Capture the cell that displays the provided text and extract its [x, y] central coordinate. 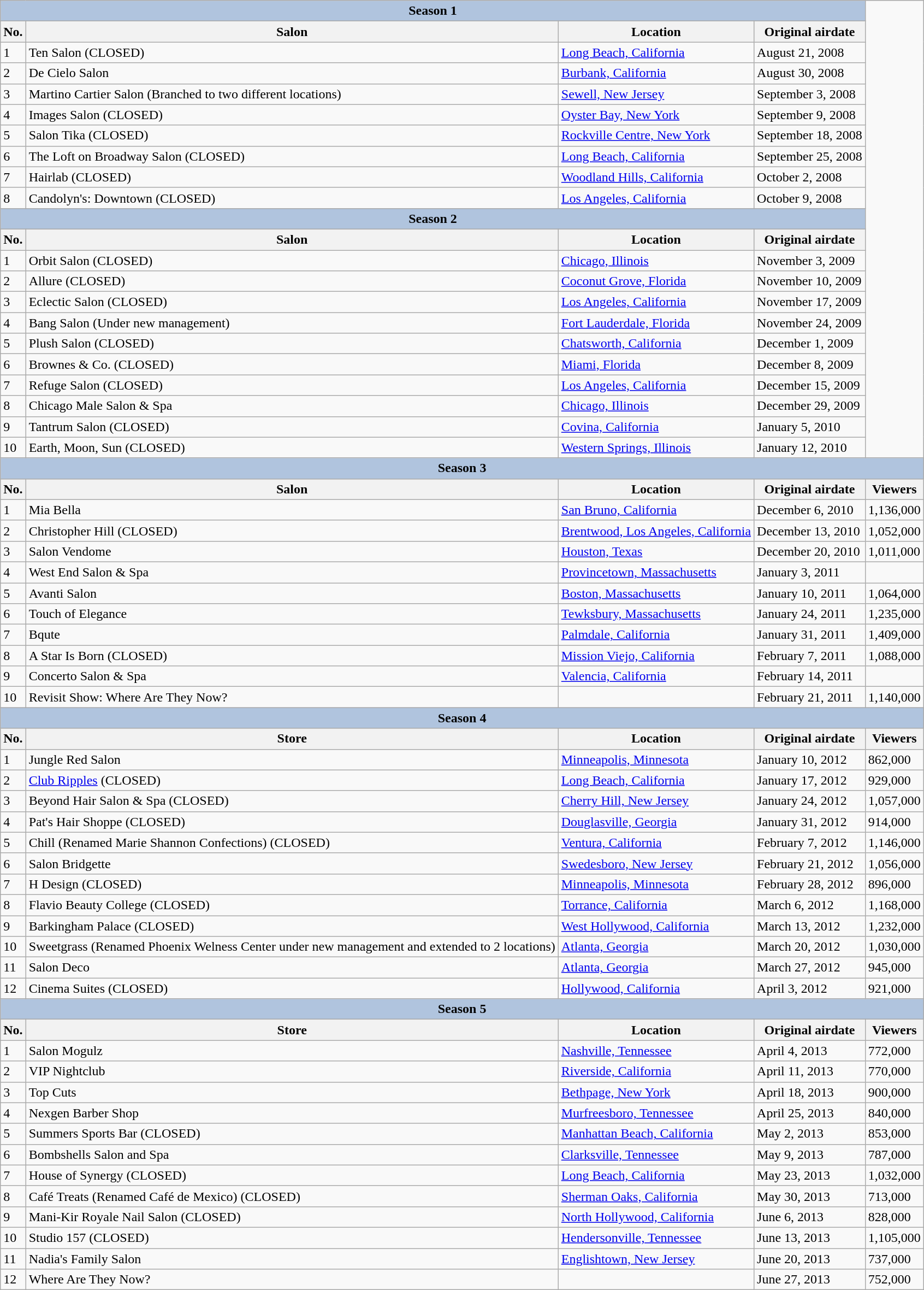
August 21, 2008 [810, 52]
Nashville, Tennessee [656, 1051]
September 3, 2008 [810, 94]
Chatsworth, California [656, 344]
1,011,000 [895, 551]
West End Salon & Spa [292, 572]
896,000 [895, 884]
December 29, 2009 [810, 406]
Sewell, New Jersey [656, 94]
February 21, 2012 [810, 863]
House of Synergy (CLOSED) [292, 1175]
Burbank, California [656, 73]
De Cielo Salon [292, 73]
Ten Salon (CLOSED) [292, 52]
March 13, 2012 [810, 926]
January 12, 2010 [810, 447]
June 13, 2013 [810, 1238]
1,146,000 [895, 843]
April 25, 2013 [810, 1113]
Mani-Kir Royale Nail Salon (CLOSED) [292, 1217]
Season 3 [462, 468]
Mia Bella [292, 510]
Bang Salon (Under new management) [292, 323]
737,000 [895, 1258]
Orbit Salon (CLOSED) [292, 261]
Top Cuts [292, 1092]
West Hollywood, California [656, 926]
Jungle Red Salon [292, 759]
June 20, 2013 [810, 1258]
September 9, 2008 [810, 115]
Martino Cartier Salon (Branched to two different locations) [292, 94]
Sherman Oaks, California [656, 1196]
929,000 [895, 780]
Concerto Salon & Spa [292, 676]
December 6, 2010 [810, 510]
January 3, 2011 [810, 572]
1,232,000 [895, 926]
December 1, 2009 [810, 344]
Fort Lauderdale, Florida [656, 323]
February 7, 2011 [810, 656]
Torrance, California [656, 905]
February 7, 2012 [810, 843]
Miami, Florida [656, 364]
Englishtown, New Jersey [656, 1258]
May 23, 2013 [810, 1175]
1,168,000 [895, 905]
1,409,000 [895, 635]
August 30, 2008 [810, 73]
December 20, 2010 [810, 551]
Woodland Hills, California [656, 177]
January 10, 2012 [810, 759]
January 24, 2011 [810, 614]
Chill (Renamed Marie Shannon Confections) (CLOSED) [292, 843]
Candolyn's: Downtown (CLOSED) [292, 198]
772,000 [895, 1051]
January 5, 2010 [810, 427]
1,056,000 [895, 863]
Salon Vendome [292, 551]
Revisit Show: Where Are They Now? [292, 697]
January 24, 2012 [810, 801]
January 17, 2012 [810, 780]
December 8, 2009 [810, 364]
Earth, Moon, Sun (CLOSED) [292, 447]
853,000 [895, 1134]
San Bruno, California [656, 510]
Hollywood, California [656, 988]
Western Springs, Illinois [656, 447]
February 14, 2011 [810, 676]
April 4, 2013 [810, 1051]
Douglasville, Georgia [656, 822]
Flavio Beauty College (CLOSED) [292, 905]
January 31, 2011 [810, 635]
Barkingham Palace (CLOSED) [292, 926]
1,140,000 [895, 697]
Season 2 [433, 219]
October 9, 2008 [810, 198]
September 25, 2008 [810, 156]
1,064,000 [895, 593]
1,105,000 [895, 1238]
1,032,000 [895, 1175]
April 3, 2012 [810, 988]
Pat's Hair Shoppe (CLOSED) [292, 822]
900,000 [895, 1092]
March 27, 2012 [810, 968]
Beyond Hair Salon & Spa (CLOSED) [292, 801]
November 17, 2009 [810, 302]
Swedesboro, New Jersey [656, 863]
Season 4 [462, 718]
Coconut Grove, Florida [656, 281]
Cherry Hill, New Jersey [656, 801]
Brentwood, Los Angeles, California [656, 531]
November 10, 2009 [810, 281]
Allure (CLOSED) [292, 281]
Ventura, California [656, 843]
Where Are They Now? [292, 1280]
787,000 [895, 1154]
Cinema Suites (CLOSED) [292, 988]
April 11, 2013 [810, 1071]
862,000 [895, 759]
1,030,000 [895, 947]
Salon Deco [292, 968]
921,000 [895, 988]
Covina, California [656, 427]
May 30, 2013 [810, 1196]
Bombshells Salon and Spa [292, 1154]
Café Treats (Renamed Café de Mexico) (CLOSED) [292, 1196]
Chicago Male Salon & Spa [292, 406]
1,235,000 [895, 614]
December 13, 2010 [810, 531]
Salon Mogulz [292, 1051]
A Star Is Born (CLOSED) [292, 656]
Touch of Elegance [292, 614]
Plush Salon (CLOSED) [292, 344]
752,000 [895, 1280]
Tewksbury, Massachusetts [656, 614]
March 6, 2012 [810, 905]
840,000 [895, 1113]
May 2, 2013 [810, 1134]
Season 5 [462, 1009]
945,000 [895, 968]
Provincetown, Massachusetts [656, 572]
Palmdale, California [656, 635]
January 10, 2011 [810, 593]
September 18, 2008 [810, 136]
June 27, 2013 [810, 1280]
Season 1 [433, 11]
828,000 [895, 1217]
Images Salon (CLOSED) [292, 115]
Oyster Bay, New York [656, 115]
Tantrum Salon (CLOSED) [292, 427]
Rockville Centre, New York [656, 136]
May 9, 2013 [810, 1154]
Valencia, California [656, 676]
Brownes & Co. (CLOSED) [292, 364]
Club Ripples (CLOSED) [292, 780]
November 3, 2009 [810, 261]
October 2, 2008 [810, 177]
November 24, 2009 [810, 323]
North Hollywood, California [656, 1217]
February 28, 2012 [810, 884]
March 20, 2012 [810, 947]
February 21, 2011 [810, 697]
Hairlab (CLOSED) [292, 177]
Murfreesboro, Tennessee [656, 1113]
VIP Nightclub [292, 1071]
Sweetgrass (Renamed Phoenix Welness Center under new management and extended to 2 locations) [292, 947]
Avanti Salon [292, 593]
Clarksville, Tennessee [656, 1154]
April 18, 2013 [810, 1092]
1,136,000 [895, 510]
Nexgen Barber Shop [292, 1113]
Mission Viejo, California [656, 656]
Christopher Hill (CLOSED) [292, 531]
Hendersonville, Tennessee [656, 1238]
Refuge Salon (CLOSED) [292, 385]
Manhattan Beach, California [656, 1134]
1,057,000 [895, 801]
December 15, 2009 [810, 385]
Houston, Texas [656, 551]
713,000 [895, 1196]
Boston, Massachusetts [656, 593]
914,000 [895, 822]
770,000 [895, 1071]
Salon Bridgette [292, 863]
Salon Tika (CLOSED) [292, 136]
Nadia's Family Salon [292, 1258]
Studio 157 (CLOSED) [292, 1238]
1,052,000 [895, 531]
H Design (CLOSED) [292, 884]
Bethpage, New York [656, 1092]
1,088,000 [895, 656]
Eclectic Salon (CLOSED) [292, 302]
Bqute [292, 635]
June 6, 2013 [810, 1217]
Summers Sports Bar (CLOSED) [292, 1134]
The Loft on Broadway Salon (CLOSED) [292, 156]
January 31, 2012 [810, 822]
Riverside, California [656, 1071]
